Return [x, y] of the center of cell containing provided text 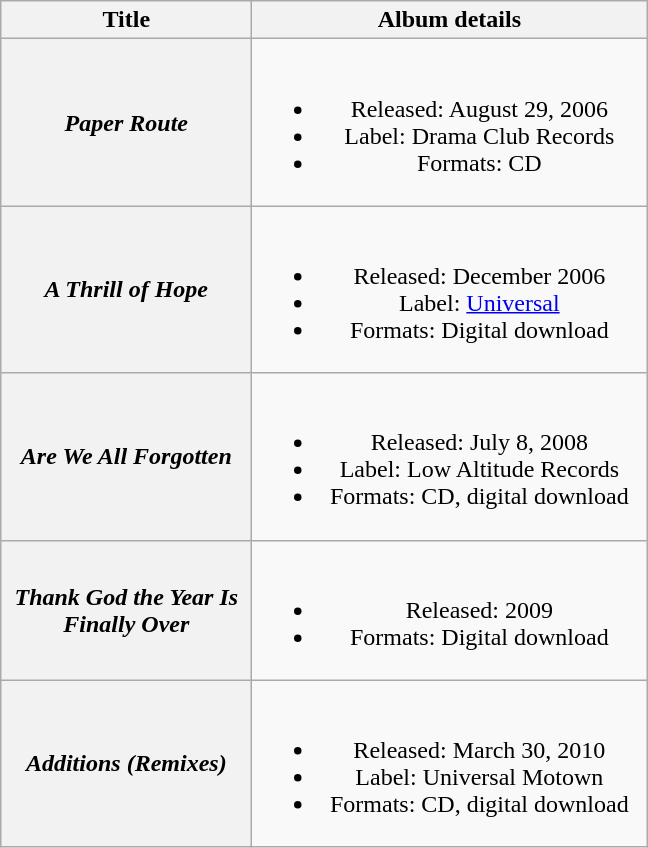
Title [126, 20]
Released: March 30, 2010Label: Universal MotownFormats: CD, digital download [450, 764]
Paper Route [126, 122]
Released: July 8, 2008Label: Low Altitude RecordsFormats: CD, digital download [450, 456]
Released: 2009Formats: Digital download [450, 610]
Album details [450, 20]
A Thrill of Hope [126, 290]
Released: August 29, 2006Label: Drama Club RecordsFormats: CD [450, 122]
Are We All Forgotten [126, 456]
Released: December 2006Label: UniversalFormats: Digital download [450, 290]
Thank God the Year Is Finally Over [126, 610]
Additions (Remixes) [126, 764]
